For the text-containing cell, return its midpoint in [x, y] coordinate format. 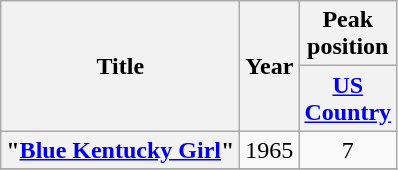
Year [270, 66]
"Blue Kentucky Girl" [120, 150]
1965 [270, 150]
USCountry [348, 98]
Title [120, 66]
Peakposition [348, 34]
7 [348, 150]
